Detect which cell encompasses the target text, then output its [X, Y] center coordinate. 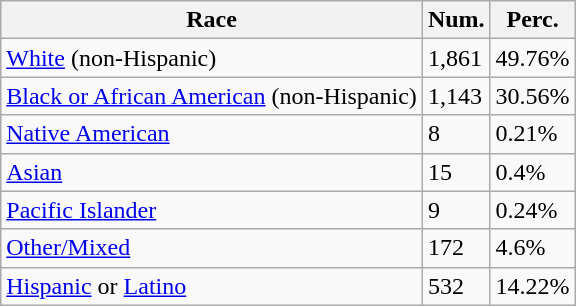
Num. [456, 20]
15 [456, 172]
White (non-Hispanic) [212, 58]
Asian [212, 172]
172 [456, 248]
8 [456, 134]
1,143 [456, 96]
Native American [212, 134]
Other/Mixed [212, 248]
4.6% [532, 248]
Race [212, 20]
532 [456, 286]
Black or African American (non-Hispanic) [212, 96]
Hispanic or Latino [212, 286]
0.24% [532, 210]
0.4% [532, 172]
30.56% [532, 96]
Pacific Islander [212, 210]
14.22% [532, 286]
49.76% [532, 58]
Perc. [532, 20]
9 [456, 210]
1,861 [456, 58]
0.21% [532, 134]
